Search for the cell housing the specified text and yield its [X, Y] center coordinate. 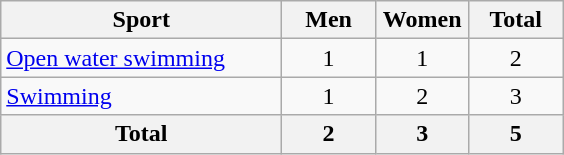
Women [422, 20]
Swimming [142, 96]
Open water swimming [142, 58]
Sport [142, 20]
5 [516, 134]
Men [329, 20]
